Pinpoint the cell where the given text exists, returning its (x, y) midpoint coordinate. 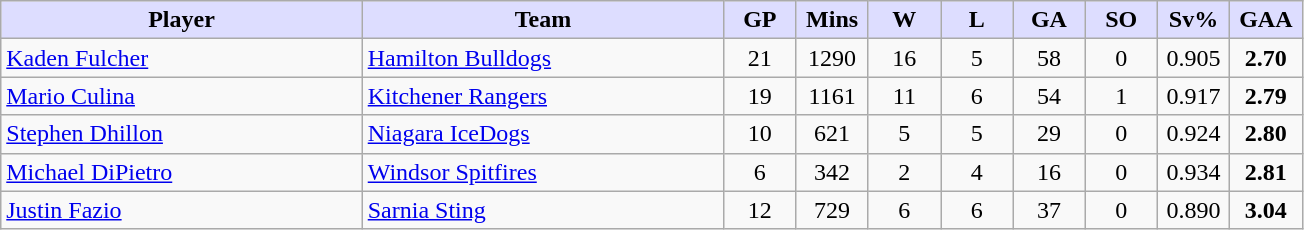
4 (976, 172)
Sv% (1193, 20)
729 (832, 210)
Niagara IceDogs (542, 134)
1161 (832, 96)
0.890 (1193, 210)
GP (760, 20)
0.934 (1193, 172)
11 (904, 96)
Kitchener Rangers (542, 96)
58 (1049, 58)
10 (760, 134)
621 (832, 134)
54 (1049, 96)
2.80 (1266, 134)
L (976, 20)
GA (1049, 20)
12 (760, 210)
1 (1121, 96)
342 (832, 172)
Sarnia Sting (542, 210)
GAA (1266, 20)
3.04 (1266, 210)
1290 (832, 58)
Windsor Spitfires (542, 172)
19 (760, 96)
29 (1049, 134)
21 (760, 58)
0.905 (1193, 58)
Mins (832, 20)
Mario Culina (182, 96)
Team (542, 20)
2.81 (1266, 172)
Player (182, 20)
Stephen Dhillon (182, 134)
0.917 (1193, 96)
0.924 (1193, 134)
Michael DiPietro (182, 172)
W (904, 20)
Hamilton Bulldogs (542, 58)
2 (904, 172)
Justin Fazio (182, 210)
37 (1049, 210)
2.79 (1266, 96)
Kaden Fulcher (182, 58)
2.70 (1266, 58)
SO (1121, 20)
